Identify which cell holds the provided text, then report its [X, Y] central coordinate. 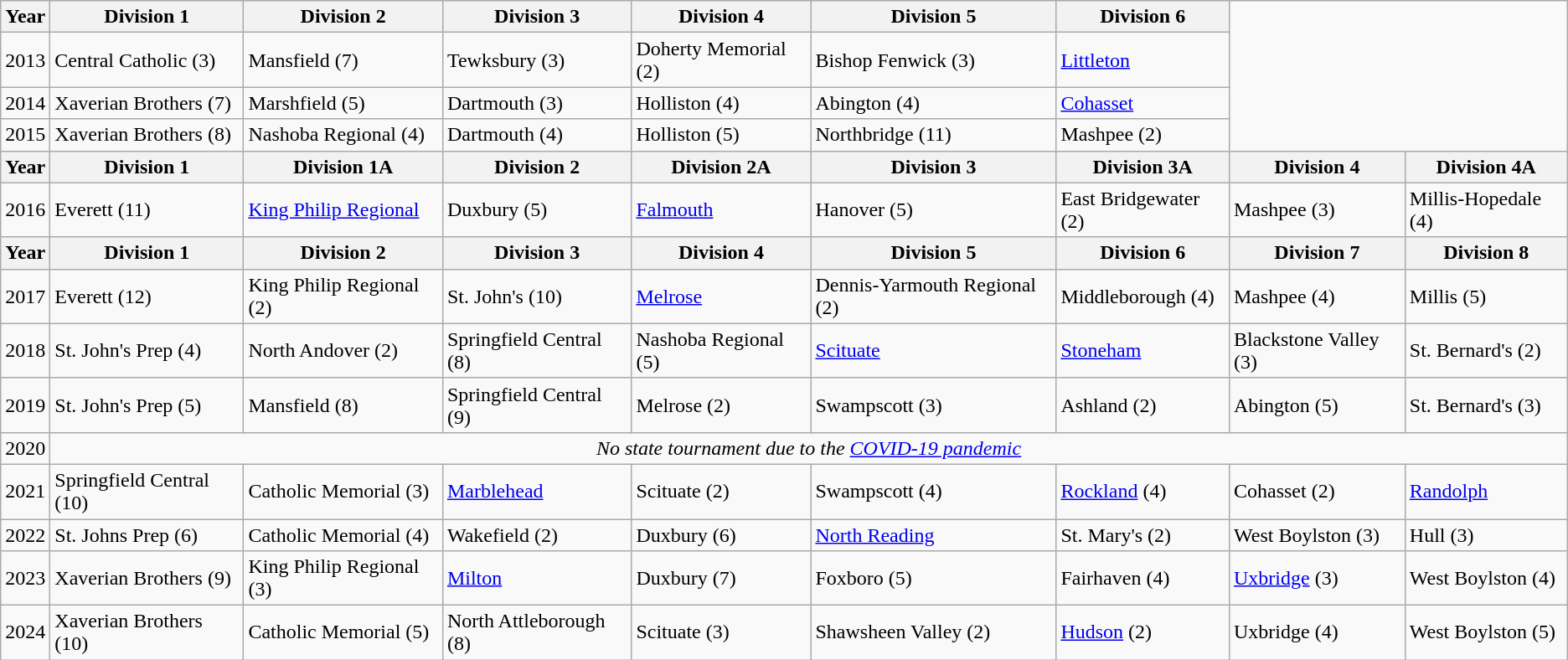
Cohasset [1142, 103]
Blackstone Valley (3) [1317, 350]
Foxboro (5) [933, 578]
King Philip Regional [343, 209]
Falmouth [721, 209]
Bishop Fenwick (3) [933, 60]
Mashpee (4) [1317, 296]
Mansfield (7) [343, 60]
Division 4A [1486, 167]
East Bridgewater (2) [1142, 209]
Nashoba Regional (5) [721, 350]
2014 [25, 103]
Hudson (2) [1142, 633]
2019 [25, 405]
Springfield Central (10) [147, 491]
Ashland (2) [1142, 405]
Uxbridge (4) [1317, 633]
Hull (3) [1486, 535]
St. John's (10) [536, 296]
Division 8 [1486, 253]
Rockland (4) [1142, 491]
West Boylston (3) [1317, 535]
Catholic Memorial (3) [343, 491]
Mashpee (2) [1142, 135]
St. John's Prep (4) [147, 350]
Holliston (4) [721, 103]
Xaverian Brothers (9) [147, 578]
Xaverian Brothers (7) [147, 103]
North Attleborough (8) [536, 633]
Fairhaven (4) [1142, 578]
St. John's Prep (5) [147, 405]
St. Bernard's (2) [1486, 350]
St. Johns Prep (6) [147, 535]
Middleborough (4) [1142, 296]
North Reading [933, 535]
2018 [25, 350]
Dennis-Yarmouth Regional (2) [933, 296]
2020 [25, 448]
Uxbridge (3) [1317, 578]
Littleton [1142, 60]
Springfield Central (8) [536, 350]
Shawsheen Valley (2) [933, 633]
West Boylston (5) [1486, 633]
Tewksbury (3) [536, 60]
Doherty Memorial (2) [721, 60]
Milton [536, 578]
St. Bernard's (3) [1486, 405]
2013 [25, 60]
Melrose [721, 296]
Marblehead [536, 491]
Duxbury (6) [721, 535]
Mansfield (8) [343, 405]
2024 [25, 633]
Central Catholic (3) [147, 60]
Catholic Memorial (4) [343, 535]
2021 [25, 491]
Nashoba Regional (4) [343, 135]
Catholic Memorial (5) [343, 633]
St. Mary's (2) [1142, 535]
Dartmouth (3) [536, 103]
Scituate (2) [721, 491]
North Andover (2) [343, 350]
Millis-Hopedale (4) [1486, 209]
King Philip Regional (3) [343, 578]
Cohasset (2) [1317, 491]
Springfield Central (9) [536, 405]
2015 [25, 135]
Division 7 [1317, 253]
Scituate (3) [721, 633]
Duxbury (5) [536, 209]
Xaverian Brothers (10) [147, 633]
Abington (5) [1317, 405]
No state tournament due to the COVID-19 pandemic [809, 448]
2016 [25, 209]
2017 [25, 296]
West Boylston (4) [1486, 578]
Everett (12) [147, 296]
2022 [25, 535]
Swampscott (4) [933, 491]
Mashpee (3) [1317, 209]
Stoneham [1142, 350]
Melrose (2) [721, 405]
Duxbury (7) [721, 578]
2023 [25, 578]
King Philip Regional (2) [343, 296]
Northbridge (11) [933, 135]
Wakefield (2) [536, 535]
Randolph [1486, 491]
Hanover (5) [933, 209]
Abington (4) [933, 103]
Swampscott (3) [933, 405]
Division 1A [343, 167]
Holliston (5) [721, 135]
Scituate [933, 350]
Dartmouth (4) [536, 135]
Everett (11) [147, 209]
Division 3A [1142, 167]
Xaverian Brothers (8) [147, 135]
Division 2A [721, 167]
Marshfield (5) [343, 103]
Millis (5) [1486, 296]
